Scan for the cell matching the given text and deliver its [X, Y] coordinate at center. 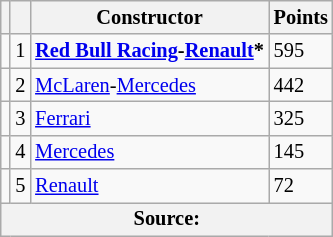
595 [301, 51]
442 [301, 85]
2 [20, 85]
Points [301, 17]
Red Bull Racing-Renault* [150, 51]
Ferrari [150, 118]
Source: [167, 219]
325 [301, 118]
3 [20, 118]
McLaren-Mercedes [150, 85]
Constructor [150, 17]
5 [20, 186]
Renault [150, 186]
1 [20, 51]
Mercedes [150, 152]
4 [20, 152]
72 [301, 186]
145 [301, 152]
